Output the [X, Y] coordinate of the center of the cell containing the given text.  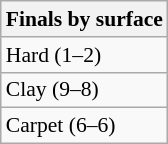
Hard (1–2) [84, 55]
Finals by surface [84, 19]
Clay (9–8) [84, 90]
Carpet (6–6) [84, 126]
